Scan for the cell matching the given text and deliver its (x, y) coordinate at center. 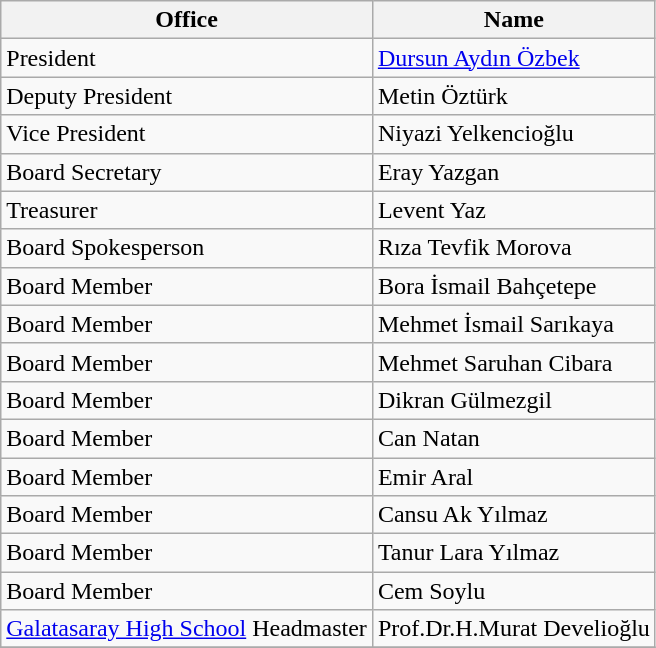
Cem Soylu (514, 591)
Mehmet Saruhan Cibara (514, 362)
Board Spokesperson (187, 248)
Metin Öztürk (514, 96)
President (187, 58)
Emir Aral (514, 477)
Office (187, 20)
Galatasaray High School Headmaster (187, 629)
Can Natan (514, 438)
Name (514, 20)
Dikran Gülmezgil (514, 400)
Vice President (187, 134)
Cansu Ak Yılmaz (514, 515)
Board Secretary (187, 172)
Treasurer (187, 210)
Levent Yaz (514, 210)
Prof.Dr.H.Murat Develioğlu (514, 629)
Rıza Tevfik Morova (514, 248)
Deputy President (187, 96)
Tanur Lara Yılmaz (514, 553)
Niyazi Yelkencioğlu (514, 134)
Dursun Aydın Özbek (514, 58)
Mehmet İsmail Sarıkaya (514, 324)
Bora İsmail Bahçetepe (514, 286)
Eray Yazgan (514, 172)
